Search for the cell housing the specified text and yield its (x, y) center coordinate. 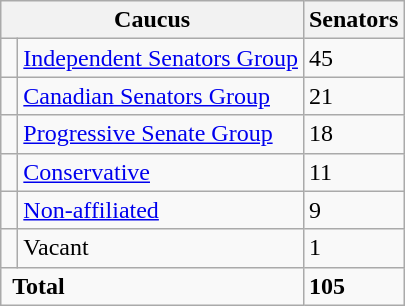
21 (353, 96)
Non-affiliated (161, 210)
18 (353, 134)
Independent Senators Group (161, 58)
Total (152, 286)
9 (353, 210)
Conservative (161, 172)
Progressive Senate Group (161, 134)
11 (353, 172)
Vacant (161, 248)
Caucus (152, 20)
1 (353, 248)
45 (353, 58)
105 (353, 286)
Senators (353, 20)
Canadian Senators Group (161, 96)
